Return the (X, Y) coordinate for the center point of the cell that contains the specified text.  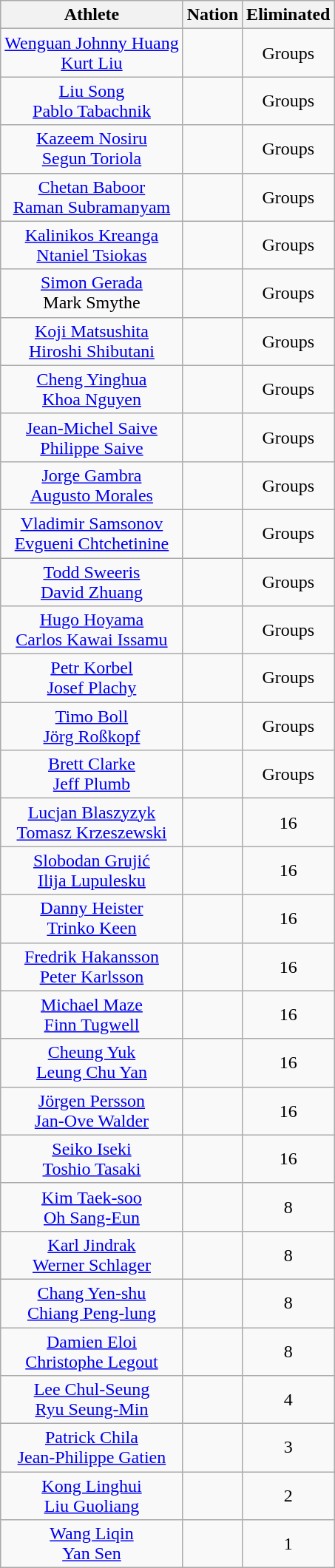
Kong Linghui Liu Guoliang (92, 1496)
Karl Jindrak Werner Schlager (92, 1255)
Damien Eloi Christophe Legout (92, 1351)
Petr Korbel Josef Plachy (92, 679)
Vladimir Samsonov Evgueni Chtchetinine (92, 534)
Chang Yen-shu Chiang Peng-lung (92, 1303)
Koji Matsushita Hiroshi Shibutani (92, 342)
4 (288, 1400)
Slobodan Grujić Ilija Lupulesku (92, 871)
Danny Heister Trinko Keen (92, 918)
Brett Clarke Jeff Plumb (92, 775)
Cheng Yinghua Khoa Nguyen (92, 389)
Athlete (92, 15)
Liu Song Pablo Tabachnik (92, 101)
Patrick Chila Jean-Philippe Gatien (92, 1447)
Fredrik Hakansson Peter Karlsson (92, 967)
1 (288, 1544)
Todd Sweeris David Zhuang (92, 581)
Eliminated (288, 15)
Wang Liqin Yan Sen (92, 1544)
Lee Chul-Seung Ryu Seung-Min (92, 1400)
Kalinikos Kreanga Ntaniel Tsiokas (92, 245)
Jorge Gambra Augusto Morales (92, 485)
3 (288, 1447)
Kim Taek-soo Oh Sang-Eun (92, 1206)
Hugo Hoyama Carlos Kawai Issamu (92, 630)
Wenguan Johnny Huang Kurt Liu (92, 53)
Michael Maze Finn Tugwell (92, 1014)
Chetan Baboor Raman Subramanyam (92, 197)
Jean-Michel Saive Philippe Saive (92, 438)
2 (288, 1496)
Seiko Iseki Toshio Tasaki (92, 1159)
Simon Gerada Mark Smythe (92, 293)
Jörgen Persson Jan-Ove Walder (92, 1110)
Kazeem Nosiru Segun Toriola (92, 149)
Lucjan Blaszyzyk Tomasz Krzeszewski (92, 822)
Nation (212, 15)
Cheung Yuk Leung Chu Yan (92, 1063)
Timo Boll Jörg Roßkopf (92, 726)
